Detect which cell encompasses the target text, then output its (X, Y) center coordinate. 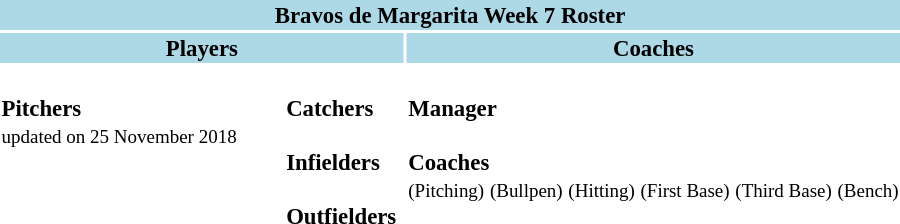
Players (202, 48)
Coaches (654, 48)
Bravos de Margarita Week 7 Roster (450, 15)
